Capture the cell that displays the provided text and extract its (x, y) central coordinate. 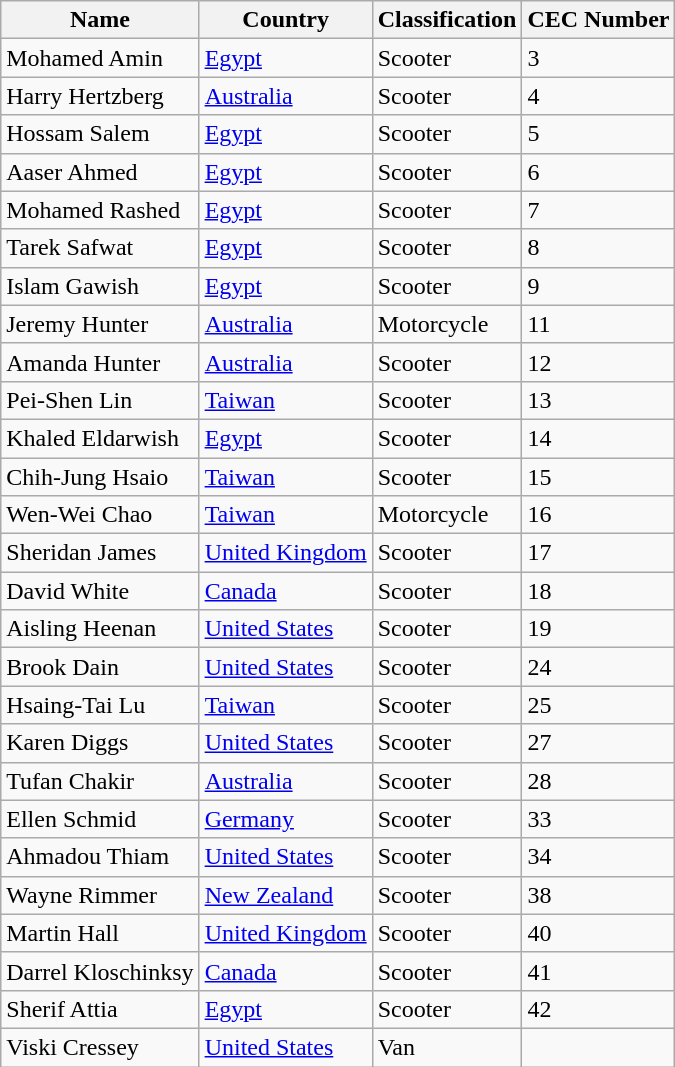
Tufan Chakir (100, 781)
David White (100, 591)
16 (598, 515)
38 (598, 895)
Sheridan James (100, 553)
6 (598, 172)
7 (598, 210)
Martin Hall (100, 933)
Wen-Wei Chao (100, 515)
Chih-Jung Hsaio (100, 477)
Sherif Attia (100, 1009)
Classification (447, 20)
Ahmadou Thiam (100, 857)
17 (598, 553)
Country (286, 20)
15 (598, 477)
Aisling Heenan (100, 629)
25 (598, 705)
11 (598, 324)
Ellen Schmid (100, 819)
Hossam Salem (100, 134)
33 (598, 819)
40 (598, 933)
12 (598, 362)
Hsaing-Tai Lu (100, 705)
Pei-Shen Lin (100, 400)
18 (598, 591)
3 (598, 58)
Karen Diggs (100, 743)
24 (598, 667)
Wayne Rimmer (100, 895)
Aaser Ahmed (100, 172)
Amanda Hunter (100, 362)
Darrel Kloschinksy (100, 971)
Germany (286, 819)
Van (447, 1047)
Khaled Eldarwish (100, 438)
19 (598, 629)
Tarek Safwat (100, 248)
5 (598, 134)
Mohamed Amin (100, 58)
New Zealand (286, 895)
8 (598, 248)
Mohamed Rashed (100, 210)
Name (100, 20)
14 (598, 438)
13 (598, 400)
Harry Hertzberg (100, 96)
4 (598, 96)
CEC Number (598, 20)
27 (598, 743)
41 (598, 971)
Brook Dain (100, 667)
34 (598, 857)
28 (598, 781)
42 (598, 1009)
Islam Gawish (100, 286)
Jeremy Hunter (100, 324)
Viski Cressey (100, 1047)
9 (598, 286)
